Extract the [X, Y] coordinate from the center of the cell holding the provided text.  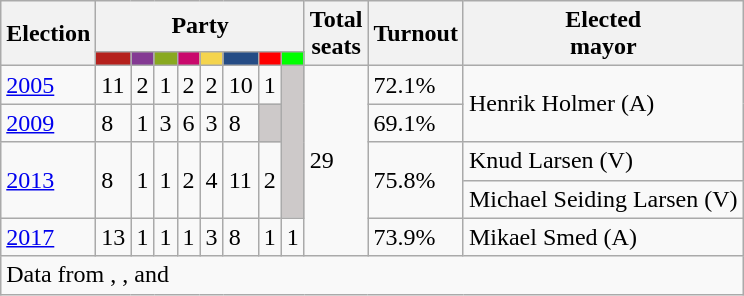
29 [336, 161]
Electedmayor [603, 34]
Knud Larsen (V) [603, 161]
Data from , , and [372, 275]
13 [114, 237]
72.1% [416, 85]
73.9% [416, 237]
2009 [48, 123]
2013 [48, 180]
Henrik Holmer (A) [603, 104]
4 [212, 180]
Party [200, 26]
2005 [48, 85]
Mikael Smed (A) [603, 237]
2017 [48, 237]
10 [240, 85]
75.8% [416, 180]
69.1% [416, 123]
Election [48, 34]
Totalseats [336, 34]
Michael Seiding Larsen (V) [603, 199]
6 [188, 123]
Turnout [416, 34]
